Determine the (X, Y) coordinate at the center of the cell enclosing the given text.  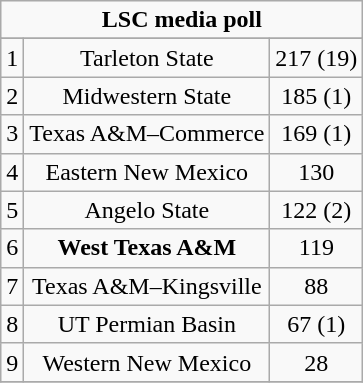
28 (316, 362)
4 (12, 172)
8 (12, 324)
Eastern New Mexico (147, 172)
1 (12, 58)
3 (12, 134)
West Texas A&M (147, 248)
Angelo State (147, 210)
67 (1) (316, 324)
122 (2) (316, 210)
88 (316, 286)
Tarleton State (147, 58)
6 (12, 248)
130 (316, 172)
Texas A&M–Kingsville (147, 286)
Midwestern State (147, 96)
UT Permian Basin (147, 324)
217 (19) (316, 58)
119 (316, 248)
5 (12, 210)
7 (12, 286)
Western New Mexico (147, 362)
Texas A&M–Commerce (147, 134)
169 (1) (316, 134)
LSC media poll (182, 20)
2 (12, 96)
9 (12, 362)
185 (1) (316, 96)
